Output the (x, y) coordinate of the center of the cell containing the given text.  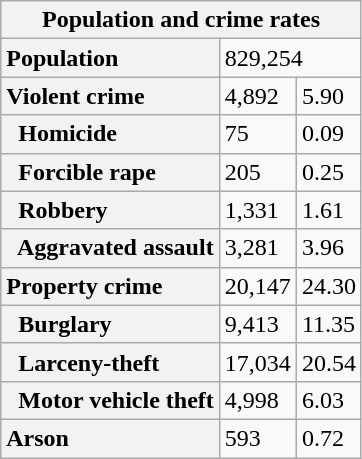
1.61 (328, 210)
4,892 (258, 96)
0.09 (328, 134)
205 (258, 172)
3.96 (328, 248)
Arson (110, 438)
1,331 (258, 210)
Forcible rape (110, 172)
Property crime (110, 286)
829,254 (290, 58)
17,034 (258, 362)
5.90 (328, 96)
Robbery (110, 210)
Population and crime rates (182, 20)
0.25 (328, 172)
Burglary (110, 324)
4,998 (258, 400)
Homicide (110, 134)
24.30 (328, 286)
20,147 (258, 286)
Motor vehicle theft (110, 400)
9,413 (258, 324)
11.35 (328, 324)
593 (258, 438)
20.54 (328, 362)
3,281 (258, 248)
6.03 (328, 400)
Population (110, 58)
Aggravated assault (110, 248)
0.72 (328, 438)
75 (258, 134)
Violent crime (110, 96)
Larceny-theft (110, 362)
